Identify which cell holds the provided text, then report its [X, Y] central coordinate. 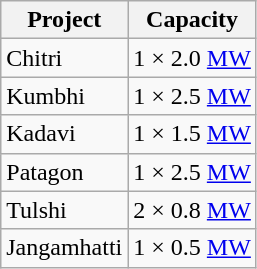
Capacity [192, 20]
Jangamhatti [64, 248]
1 × 0.5 MW [192, 248]
Kadavi [64, 134]
Project [64, 20]
Chitri [64, 58]
1 × 2.0 MW [192, 58]
2 × 0.8 MW [192, 210]
Kumbhi [64, 96]
1 × 1.5 MW [192, 134]
Tulshi [64, 210]
Patagon [64, 172]
